Provide the [X, Y] coordinate of the cell's center where the given text is located.  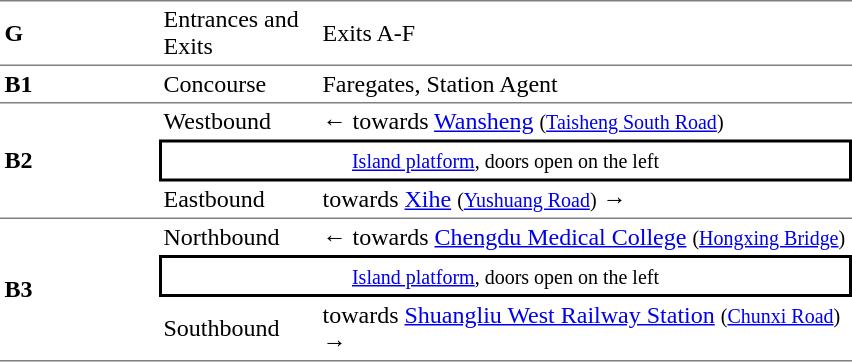
← towards Chengdu Medical College (Hongxing Bridge) [585, 237]
Faregates, Station Agent [585, 85]
G [80, 33]
Exits A-F [585, 33]
B3 [80, 290]
← towards Wansheng (Taisheng South Road) [585, 122]
Northbound [238, 237]
B2 [80, 162]
Concourse [238, 85]
Entrances and Exits [238, 33]
Westbound [238, 122]
towards Shuangliu West Railway Station (Chunxi Road) → [585, 329]
Southbound [238, 329]
towards Xihe (Yushuang Road) → [585, 201]
Eastbound [238, 201]
B1 [80, 85]
